Locate the cell with the specified text and output its [X, Y] center coordinate. 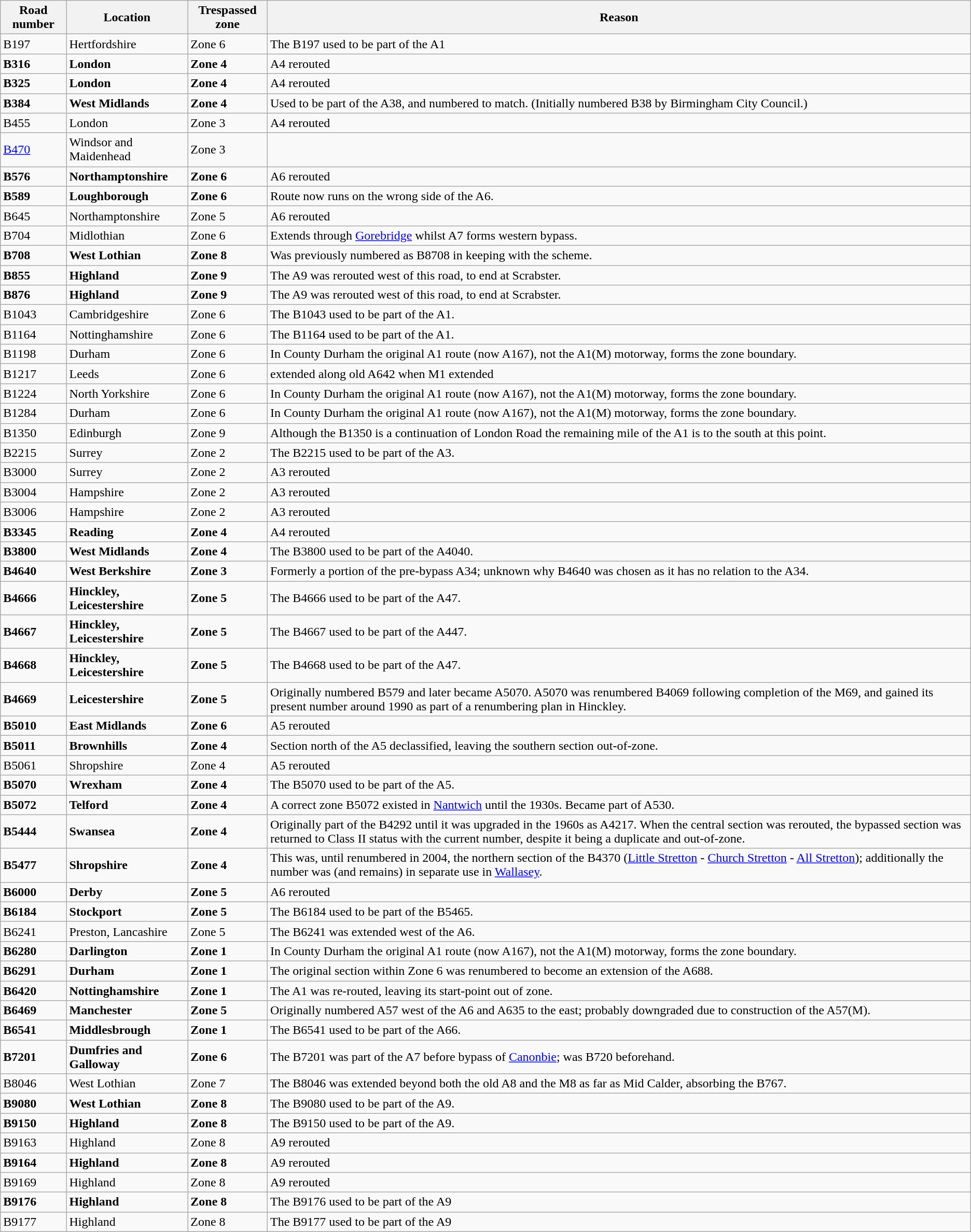
The original section within Zone 6 was renumbered to become an extension of the A688. [619, 971]
Loughborough [127, 196]
B589 [33, 196]
The B9080 used to be part of the A9. [619, 1103]
extended along old A642 when M1 extended [619, 374]
B4666 [33, 597]
The B7201 was part of the A7 before bypass of Canonbie; was B720 beforehand. [619, 1057]
The B6184 used to be part of the B5465. [619, 912]
B9164 [33, 1163]
Swansea [127, 832]
Reason [619, 18]
West Berkshire [127, 571]
B6280 [33, 951]
The B9150 used to be part of the A9. [619, 1123]
B9163 [33, 1143]
Windsor and Maidenhead [127, 149]
B455 [33, 123]
The B4666 used to be part of the A47. [619, 597]
The B6541 used to be part of the A66. [619, 1030]
B1164 [33, 334]
Darlington [127, 951]
B6291 [33, 971]
B2215 [33, 453]
B316 [33, 64]
Leicestershire [127, 699]
Although the B1350 is a continuation of London Road the remaining mile of the A1 is to the south at this point. [619, 433]
B9169 [33, 1182]
B6541 [33, 1030]
Telford [127, 805]
B9177 [33, 1222]
B5477 [33, 865]
The B8046 was extended beyond both the old A8 and the M8 as far as Mid Calder, absorbing the B767. [619, 1084]
Cambridgeshire [127, 315]
B5061 [33, 765]
The B4668 used to be part of the A47. [619, 666]
B1224 [33, 394]
Edinburgh [127, 433]
B6000 [33, 892]
Road number [33, 18]
Originally numbered A57 west of the A6 and A635 to the east; probably downgraded due to construction of the A57(M). [619, 1011]
B4640 [33, 571]
The B197 used to be part of the A1 [619, 44]
Extends through Gorebridge whilst A7 forms western bypass. [619, 235]
Brownhills [127, 746]
B1284 [33, 413]
The B3800 used to be part of the A4040. [619, 551]
B5010 [33, 726]
Preston, Lancashire [127, 931]
B3345 [33, 531]
The B9176 used to be part of the A9 [619, 1202]
B6469 [33, 1011]
A correct zone B5072 existed in Nantwich until the 1930s. Became part of A530. [619, 805]
B1198 [33, 354]
B9150 [33, 1123]
The B9177 used to be part of the A9 [619, 1222]
The B1043 used to be part of the A1. [619, 315]
B9080 [33, 1103]
B4667 [33, 632]
Derby [127, 892]
Hertfordshire [127, 44]
B4668 [33, 666]
Reading [127, 531]
B5444 [33, 832]
B7201 [33, 1057]
B384 [33, 103]
B708 [33, 255]
Manchester [127, 1011]
Dumfries and Galloway [127, 1057]
B6420 [33, 991]
Middlesbrough [127, 1030]
B470 [33, 149]
B1043 [33, 315]
Trespassed zone [228, 18]
Was previously numbered as B8708 in keeping with the scheme. [619, 255]
Midlothian [127, 235]
B1217 [33, 374]
Used to be part of the A38, and numbered to match. (Initially numbered B38 by Birmingham City Council.) [619, 103]
B197 [33, 44]
B855 [33, 275]
The A1 was re-routed, leaving its start-point out of zone. [619, 991]
Section north of the A5 declassified, leaving the southern section out-of-zone. [619, 746]
B3006 [33, 512]
The B2215 used to be part of the A3. [619, 453]
B876 [33, 295]
Wrexham [127, 785]
Formerly a portion of the pre-bypass A34; unknown why B4640 was chosen as it has no relation to the A34. [619, 571]
B6241 [33, 931]
B4669 [33, 699]
B6184 [33, 912]
B704 [33, 235]
The B6241 was extended west of the A6. [619, 931]
B8046 [33, 1084]
B576 [33, 176]
The B1164 used to be part of the A1. [619, 334]
East Midlands [127, 726]
B5070 [33, 785]
B3800 [33, 551]
B325 [33, 83]
The B4667 used to be part of the A447. [619, 632]
Stockport [127, 912]
B3004 [33, 492]
Location [127, 18]
Route now runs on the wrong side of the A6. [619, 196]
B645 [33, 216]
North Yorkshire [127, 394]
Leeds [127, 374]
B1350 [33, 433]
B3000 [33, 472]
The B5070 used to be part of the A5. [619, 785]
B5072 [33, 805]
Zone 7 [228, 1084]
B9176 [33, 1202]
B5011 [33, 746]
